Find where the given text appears and provide that cell's center as (x, y) coordinate. 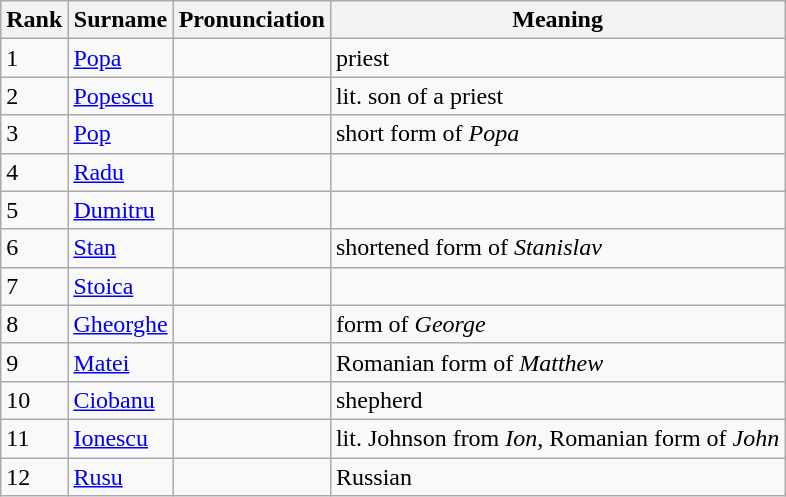
form of George (557, 324)
Popa (120, 58)
7 (34, 286)
priest (557, 58)
Gheorghe (120, 324)
Rusu (120, 477)
Rank (34, 20)
Surname (120, 20)
Ionescu (120, 438)
shepherd (557, 400)
Meaning (557, 20)
lit. Johnson from Ion, Romanian form of John (557, 438)
2 (34, 96)
Stoica (120, 286)
shortened form of Stanislav (557, 248)
12 (34, 477)
Matei (120, 362)
4 (34, 172)
lit. son of a priest (557, 96)
Romanian form of Matthew (557, 362)
6 (34, 248)
Dumitru (120, 210)
11 (34, 438)
short form of Popa (557, 134)
8 (34, 324)
Pronunciation (252, 20)
Stan (120, 248)
Pop (120, 134)
Russian (557, 477)
9 (34, 362)
5 (34, 210)
3 (34, 134)
Radu (120, 172)
10 (34, 400)
1 (34, 58)
Ciobanu (120, 400)
Popescu (120, 96)
